Capture the cell that displays the provided text and extract its [X, Y] central coordinate. 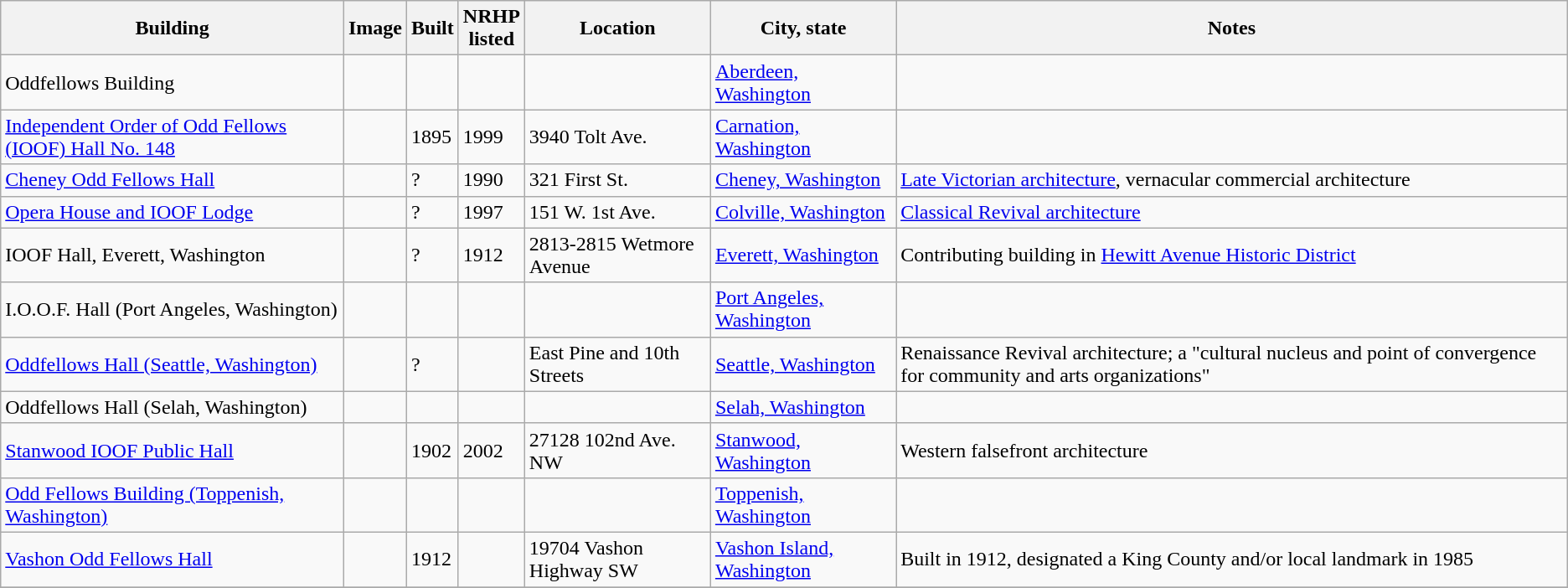
NRHPlisted [491, 28]
Seattle, Washington [802, 364]
Carnation, Washington [802, 137]
1895 [433, 137]
Colville, Washington [802, 212]
1990 [491, 180]
Contributing building in Hewitt Avenue Historic District [1232, 255]
East Pine and 10th Streets [617, 364]
Location [617, 28]
Odd Fellows Building (Toppenish, Washington) [173, 504]
Everett, Washington [802, 255]
Vashon Island, Washington [802, 560]
2813-2815 Wetmore Avenue [617, 255]
Aberdeen, Washington [802, 82]
3940 Tolt Ave. [617, 137]
Classical Revival architecture [1232, 212]
Renaissance Revival architecture; a "cultural nucleus and point of convergence for community and arts organizations" [1232, 364]
IOOF Hall, Everett, Washington [173, 255]
Opera House and IOOF Lodge [173, 212]
Toppenish, Washington [802, 504]
2002 [491, 451]
Built in 1912, designated a King County and/or local landmark in 1985 [1232, 560]
Western falsefront architecture [1232, 451]
Image [375, 28]
I.O.O.F. Hall (Port Angeles, Washington) [173, 310]
1997 [491, 212]
Building [173, 28]
Cheney Odd Fellows Hall [173, 180]
City, state [802, 28]
1902 [433, 451]
Built [433, 28]
Oddfellows Hall (Selah, Washington) [173, 407]
Stanwood, Washington [802, 451]
Notes [1232, 28]
Port Angeles, Washington [802, 310]
27128 102nd Ave. NW [617, 451]
321 First St. [617, 180]
Independent Order of Odd Fellows (IOOF) Hall No. 148 [173, 137]
Stanwood IOOF Public Hall [173, 451]
Cheney, Washington [802, 180]
Oddfellows Hall (Seattle, Washington) [173, 364]
Oddfellows Building [173, 82]
Vashon Odd Fellows Hall [173, 560]
19704 Vashon Highway SW [617, 560]
Selah, Washington [802, 407]
1999 [491, 137]
Late Victorian architecture, vernacular commercial architecture [1232, 180]
151 W. 1st Ave. [617, 212]
